Extract the [X, Y] coordinate from the center of the cell holding the provided text.  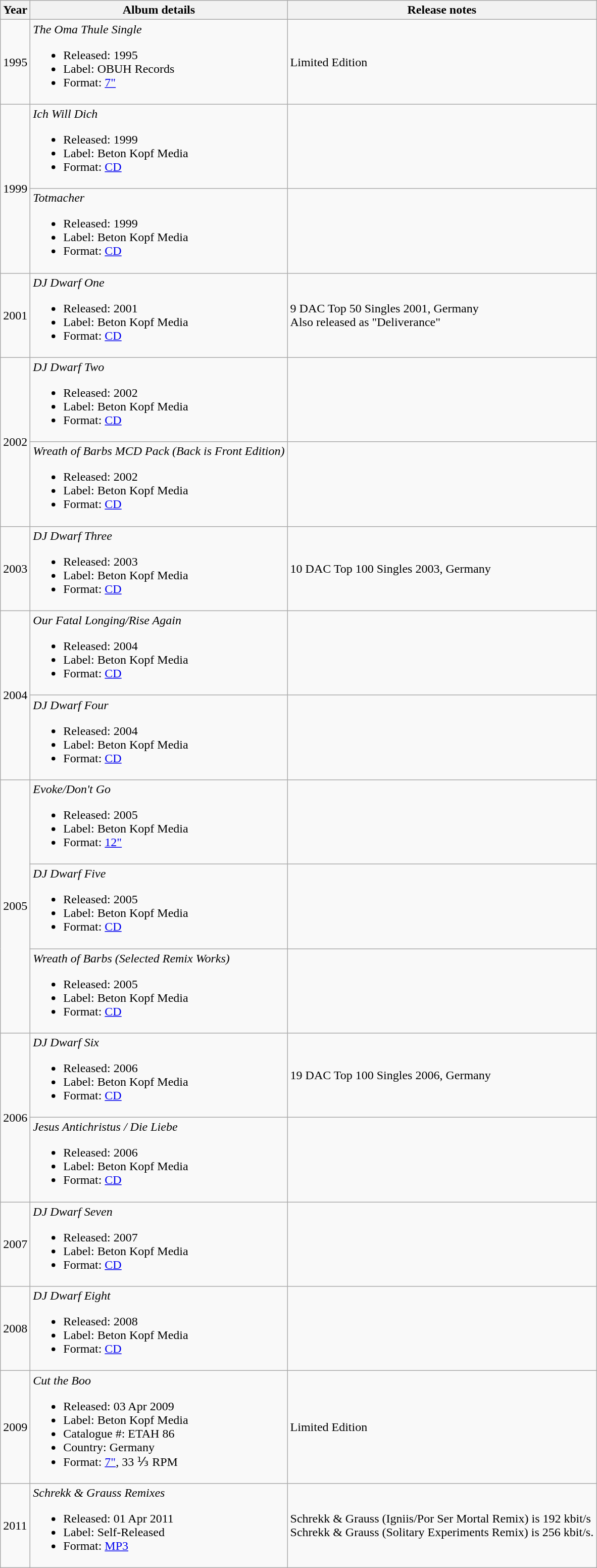
Release notes [442, 10]
Album details [159, 10]
2004 [15, 695]
TotmacherReleased: 1999Label: Beton Kopf MediaFormat: CD [159, 230]
1995 [15, 62]
DJ Dwarf FiveReleased: 2005Label: Beton Kopf MediaFormat: CD [159, 906]
2011 [15, 1526]
19 DAC Top 100 Singles 2006, Germany [442, 1076]
2007 [15, 1244]
2006 [15, 1118]
The Oma Thule SingleReleased: 1995Label: OBUH RecordsFormat: 7" [159, 62]
DJ Dwarf ThreeReleased: 2003Label: Beton Kopf MediaFormat: CD [159, 568]
2002 [15, 442]
Schrekk & Grauss RemixesReleased: 01 Apr 2011Label: Self-ReleasedFormat: MP3 [159, 1526]
Ich Will DichReleased: 1999Label: Beton Kopf MediaFormat: CD [159, 147]
2009 [15, 1427]
Evoke/Don't GoReleased: 2005Label: Beton Kopf MediaFormat: 12" [159, 822]
Wreath of Barbs (Selected Remix Works)Released: 2005Label: Beton Kopf MediaFormat: CD [159, 991]
DJ Dwarf TwoReleased: 2002Label: Beton Kopf MediaFormat: CD [159, 399]
Our Fatal Longing/Rise AgainReleased: 2004Label: Beton Kopf MediaFormat: CD [159, 653]
2008 [15, 1328]
DJ Dwarf OneReleased: 2001Label: Beton Kopf MediaFormat: CD [159, 315]
2005 [15, 906]
9 DAC Top 50 Singles 2001, GermanyAlso released as "Deliverance" [442, 315]
DJ Dwarf SevenReleased: 2007Label: Beton Kopf MediaFormat: CD [159, 1244]
10 DAC Top 100 Singles 2003, Germany [442, 568]
DJ Dwarf SixReleased: 2006Label: Beton Kopf MediaFormat: CD [159, 1076]
1999 [15, 189]
DJ Dwarf EightReleased: 2008Label: Beton Kopf MediaFormat: CD [159, 1328]
Year [15, 10]
DJ Dwarf FourReleased: 2004Label: Beton Kopf MediaFormat: CD [159, 737]
Cut the BooReleased: 03 Apr 2009Label: Beton Kopf MediaCatalogue #: ETAH 86Country: GermanyFormat: 7", 33 ⅓ RPM [159, 1427]
2003 [15, 568]
Schrekk & Grauss (Igniis/Por Ser Mortal Remix) is 192 kbit/sSchrekk & Grauss (Solitary Experiments Remix) is 256 kbit/s. [442, 1526]
Jesus Antichristus / Die LiebeReleased: 2006Label: Beton Kopf MediaFormat: CD [159, 1160]
Wreath of Barbs MCD Pack (Back is Front Edition)Released: 2002Label: Beton Kopf MediaFormat: CD [159, 484]
2001 [15, 315]
